Determine the [X, Y] coordinate at the center of the cell enclosing the given text.  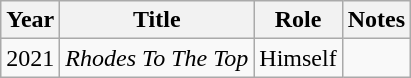
Year [30, 20]
Notes [376, 20]
Title [157, 20]
Himself [298, 58]
Rhodes To The Top [157, 58]
Role [298, 20]
2021 [30, 58]
